Extract the (x, y) coordinate from the center of the cell holding the provided text.  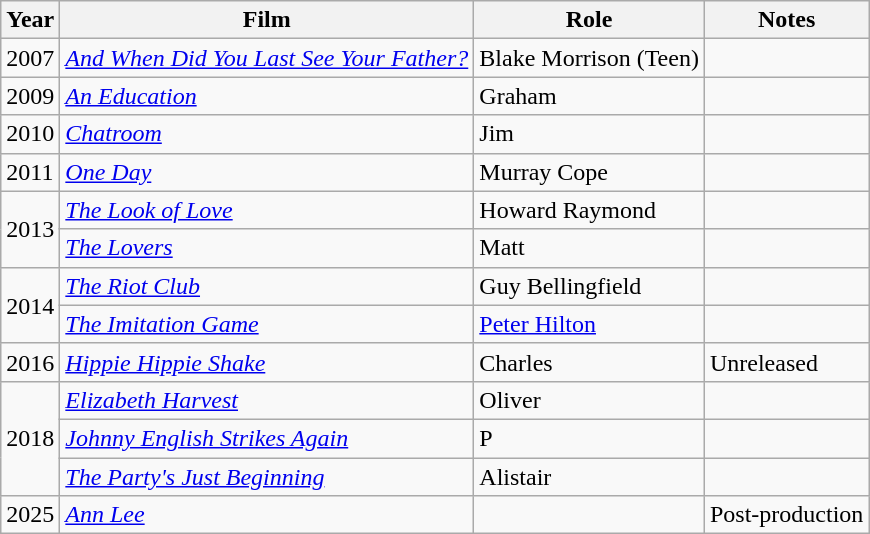
2007 (30, 58)
The Look of Love (267, 210)
Film (267, 20)
Jim (590, 134)
Year (30, 20)
Blake Morrison (Teen) (590, 58)
Graham (590, 96)
2010 (30, 134)
Oliver (590, 400)
And When Did You Last See Your Father? (267, 58)
Charles (590, 362)
One Day (267, 172)
Matt (590, 248)
Johnny English Strikes Again (267, 438)
The Party's Just Beginning (267, 477)
An Education (267, 96)
Howard Raymond (590, 210)
Notes (786, 20)
2014 (30, 305)
The Lovers (267, 248)
The Imitation Game (267, 324)
Alistair (590, 477)
Ann Lee (267, 515)
Elizabeth Harvest (267, 400)
Peter Hilton (590, 324)
2018 (30, 438)
Murray Cope (590, 172)
Unreleased (786, 362)
Role (590, 20)
Hippie Hippie Shake (267, 362)
2011 (30, 172)
Chatroom (267, 134)
2009 (30, 96)
Guy Bellingfield (590, 286)
2025 (30, 515)
2013 (30, 229)
P (590, 438)
2016 (30, 362)
The Riot Club (267, 286)
Post-production (786, 515)
